Determine the (X, Y) coordinate at the center of the cell enclosing the given text.  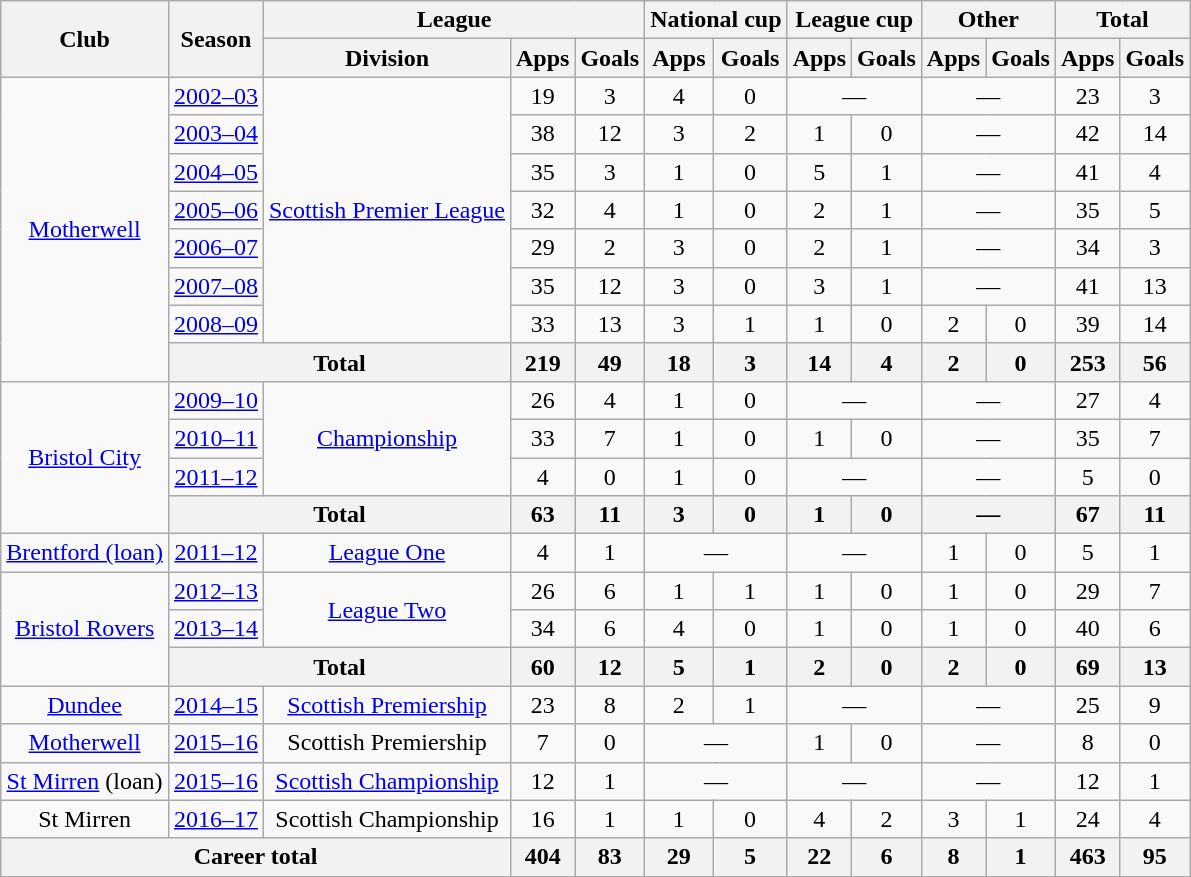
38 (542, 134)
2009–10 (216, 400)
Championship (386, 438)
463 (1087, 857)
2014–15 (216, 705)
2016–17 (216, 819)
27 (1087, 400)
2002–03 (216, 96)
2012–13 (216, 591)
22 (819, 857)
Bristol Rovers (85, 629)
St Mirren (85, 819)
42 (1087, 134)
Brentford (loan) (85, 553)
League Two (386, 610)
25 (1087, 705)
2007–08 (216, 286)
18 (679, 362)
Dundee (85, 705)
39 (1087, 324)
2010–11 (216, 438)
95 (1155, 857)
56 (1155, 362)
Career total (256, 857)
69 (1087, 667)
Division (386, 58)
2005–06 (216, 210)
National cup (716, 20)
2008–09 (216, 324)
32 (542, 210)
40 (1087, 629)
Other (988, 20)
83 (610, 857)
Scottish Premier League (386, 210)
60 (542, 667)
League (454, 20)
24 (1087, 819)
404 (542, 857)
St Mirren (loan) (85, 781)
Club (85, 39)
219 (542, 362)
2013–14 (216, 629)
2003–04 (216, 134)
16 (542, 819)
League cup (854, 20)
253 (1087, 362)
67 (1087, 515)
League One (386, 553)
63 (542, 515)
49 (610, 362)
Bristol City (85, 457)
19 (542, 96)
Season (216, 39)
9 (1155, 705)
2004–05 (216, 172)
2006–07 (216, 248)
